Pinpoint the cell where the given text exists, returning its (X, Y) midpoint coordinate. 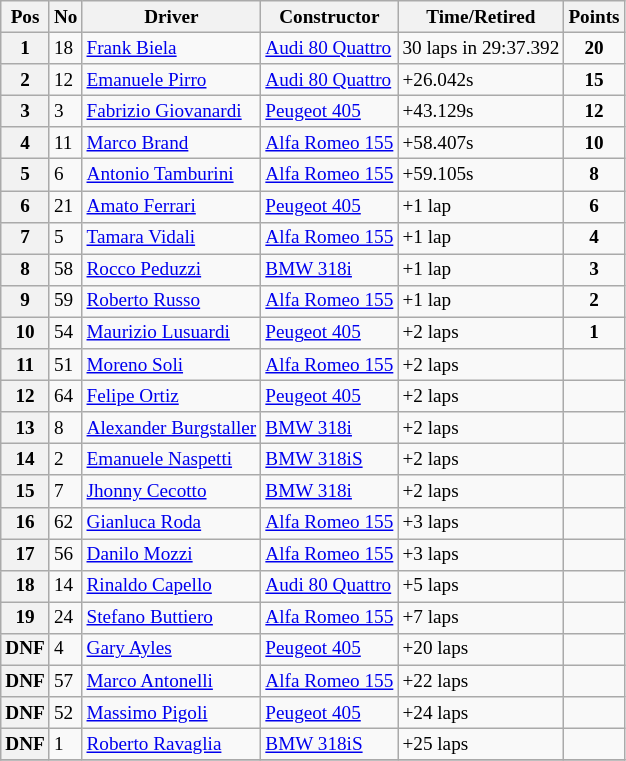
Fabrizio Giovanardi (172, 111)
Felipe Ortiz (172, 396)
Rinaldo Capello (172, 586)
57 (66, 681)
Roberto Ravaglia (172, 744)
+25 laps (481, 744)
Driver (172, 17)
64 (66, 396)
Gary Ayles (172, 649)
+22 laps (481, 681)
16 (26, 523)
Marco Antonelli (172, 681)
+20 laps (481, 649)
Moreno Soli (172, 365)
9 (26, 301)
20 (594, 48)
Antonio Tamburini (172, 175)
Pos (26, 17)
Gianluca Roda (172, 523)
No (66, 17)
56 (66, 554)
21 (66, 206)
Emanuele Pirro (172, 80)
Frank Biela (172, 48)
Constructor (330, 17)
24 (66, 618)
+24 laps (481, 713)
+7 laps (481, 618)
Maurizio Lusuardi (172, 333)
Marco Brand (172, 143)
+26.042s (481, 80)
Rocco Peduzzi (172, 270)
+58.407s (481, 143)
52 (66, 713)
+5 laps (481, 586)
Stefano Buttiero (172, 618)
Danilo Mozzi (172, 554)
Roberto Russo (172, 301)
+43.129s (481, 111)
51 (66, 365)
Massimo Pigoli (172, 713)
13 (26, 428)
30 laps in 29:37.392 (481, 48)
62 (66, 523)
58 (66, 270)
17 (26, 554)
59 (66, 301)
Jhonny Cecotto (172, 491)
Points (594, 17)
19 (26, 618)
Alexander Burgstaller (172, 428)
Tamara Vidali (172, 238)
Emanuele Naspetti (172, 460)
+59.105s (481, 175)
Time/Retired (481, 17)
Amato Ferrari (172, 206)
54 (66, 333)
